Locate the cell with the specified text and output its (x, y) center coordinate. 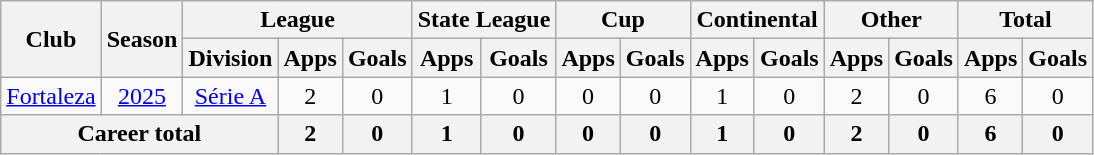
Fortaleza (51, 96)
Career total (140, 134)
League (298, 20)
Continental (757, 20)
Club (51, 39)
Série A (230, 96)
Season (142, 39)
Other (891, 20)
Total (1025, 20)
Cup (623, 20)
State League (484, 20)
Division (230, 58)
2025 (142, 96)
